Capture the cell that displays the provided text and extract its (X, Y) central coordinate. 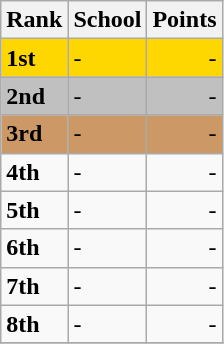
3rd (34, 134)
1st (34, 58)
2nd (34, 96)
4th (34, 172)
7th (34, 286)
Points (184, 20)
8th (34, 324)
5th (34, 210)
School (108, 20)
6th (34, 248)
Rank (34, 20)
